Locate the cell with the specified text and output its (x, y) center coordinate. 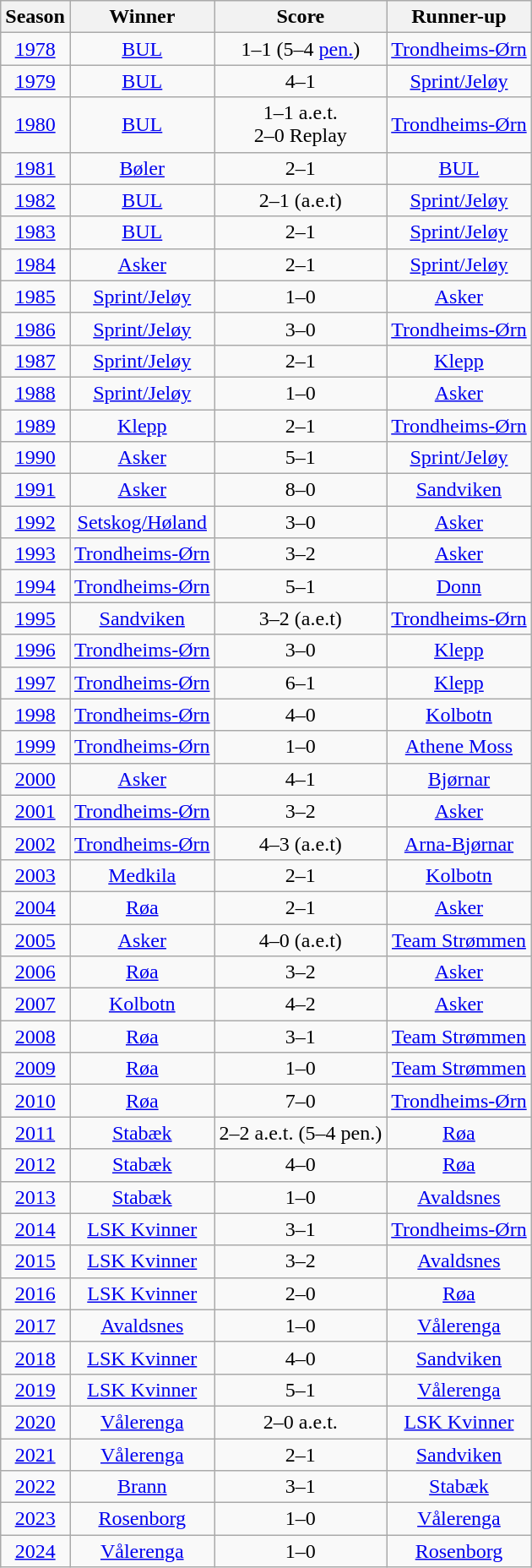
2014 (35, 1229)
1981 (35, 168)
2002 (35, 843)
2005 (35, 940)
1994 (35, 586)
2008 (35, 1037)
4–0 (a.e.t) (301, 940)
4–3 (a.e.t) (301, 843)
4–2 (301, 1004)
Brann (142, 1487)
2–0 (301, 1293)
2022 (35, 1487)
2023 (35, 1519)
2–1 (a.e.t) (301, 200)
Runner-up (459, 17)
1–1 (5–4 pen.) (301, 49)
2019 (35, 1390)
1993 (35, 554)
1992 (35, 522)
8–0 (301, 490)
1–1 a.e.t.2–0 Replay (301, 125)
2011 (35, 1133)
2007 (35, 1004)
2016 (35, 1293)
1979 (35, 81)
1984 (35, 264)
3–2 (a.e.t) (301, 618)
2017 (35, 1326)
1978 (35, 49)
2015 (35, 1261)
Bøler (142, 168)
2001 (35, 811)
1985 (35, 297)
2004 (35, 907)
Donn (459, 586)
Score (301, 17)
1998 (35, 715)
1999 (35, 747)
1990 (35, 458)
1988 (35, 393)
2021 (35, 1454)
1983 (35, 232)
2–0 a.e.t. (301, 1422)
Winner (142, 17)
2010 (35, 1101)
2024 (35, 1551)
2009 (35, 1069)
2018 (35, 1358)
2003 (35, 875)
1987 (35, 361)
Arna-Bjørnar (459, 843)
Bjørnar (459, 779)
1996 (35, 651)
1997 (35, 683)
6–1 (301, 683)
1991 (35, 490)
2012 (35, 1165)
2020 (35, 1422)
1980 (35, 125)
7–0 (301, 1101)
Medkila (142, 875)
2000 (35, 779)
2013 (35, 1197)
1989 (35, 425)
2–2 a.e.t. (5–4 pen.) (301, 1133)
1986 (35, 329)
Setskog/Høland (142, 522)
Athene Moss (459, 747)
Season (35, 17)
1982 (35, 200)
1995 (35, 618)
2006 (35, 972)
